Extract the (x, y) coordinate from the center of the cell holding the provided text.  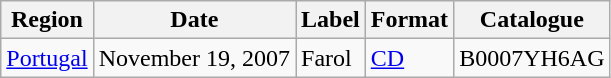
Format (409, 20)
Portugal (47, 58)
Label (331, 20)
Region (47, 20)
November 19, 2007 (194, 58)
Farol (331, 58)
Date (194, 20)
CD (409, 58)
B0007YH6AG (532, 58)
Catalogue (532, 20)
